Output the (X, Y) coordinate of the center of the cell containing the given text.  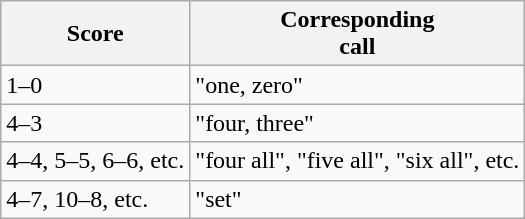
"one, zero" (358, 85)
"four all", "five all", "six all", etc. (358, 161)
1–0 (96, 85)
4–7, 10–8, etc. (96, 199)
Correspondingcall (358, 34)
"set" (358, 199)
Score (96, 34)
4–3 (96, 123)
"four, three" (358, 123)
4–4, 5–5, 6–6, etc. (96, 161)
